Find where the given text appears and provide that cell's center as [x, y] coordinate. 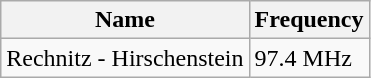
Frequency [309, 20]
97.4 MHz [309, 58]
Rechnitz - Hirschenstein [125, 58]
Name [125, 20]
